From the cell containing the given text, extract its center point as (x, y) coordinate. 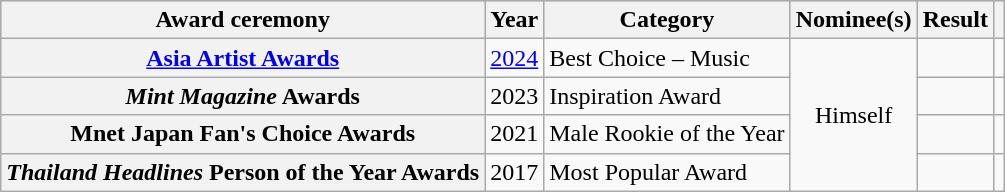
Most Popular Award (667, 172)
Best Choice – Music (667, 58)
Himself (854, 115)
Nominee(s) (854, 20)
Award ceremony (243, 20)
Result (955, 20)
Inspiration Award (667, 96)
Asia Artist Awards (243, 58)
Year (514, 20)
2024 (514, 58)
Mint Magazine Awards (243, 96)
2023 (514, 96)
Thailand Headlines Person of the Year Awards (243, 172)
Category (667, 20)
2021 (514, 134)
Mnet Japan Fan's Choice Awards (243, 134)
Male Rookie of the Year (667, 134)
2017 (514, 172)
